Return [X, Y] of the center of cell containing provided text 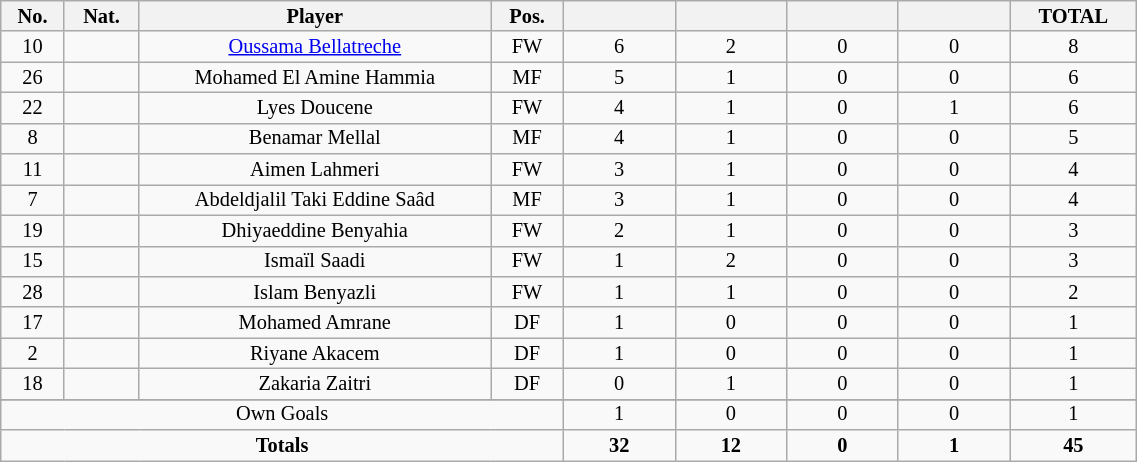
28 [33, 292]
15 [33, 262]
Mohamed El Amine Hammia [315, 78]
19 [33, 230]
Riyane Akacem [315, 354]
Totals [282, 446]
Aimen Lahmeri [315, 170]
Lyes Doucene [315, 108]
Benamar Mellal [315, 138]
11 [33, 170]
Nat. [101, 16]
Islam Benyazli [315, 292]
32 [619, 446]
18 [33, 384]
Oussama Bellatreche [315, 46]
22 [33, 108]
Player [315, 16]
Zakaria Zaitri [315, 384]
Own Goals [282, 414]
45 [1074, 446]
7 [33, 200]
TOTAL [1074, 16]
Ismaïl Saadi [315, 262]
Abdeldjalil Taki Eddine Saâd [315, 200]
10 [33, 46]
17 [33, 322]
Pos. [528, 16]
26 [33, 78]
No. [33, 16]
Mohamed Amrane [315, 322]
12 [731, 446]
Dhiyaeddine Benyahia [315, 230]
